Detect which cell encompasses the target text, then output its [x, y] center coordinate. 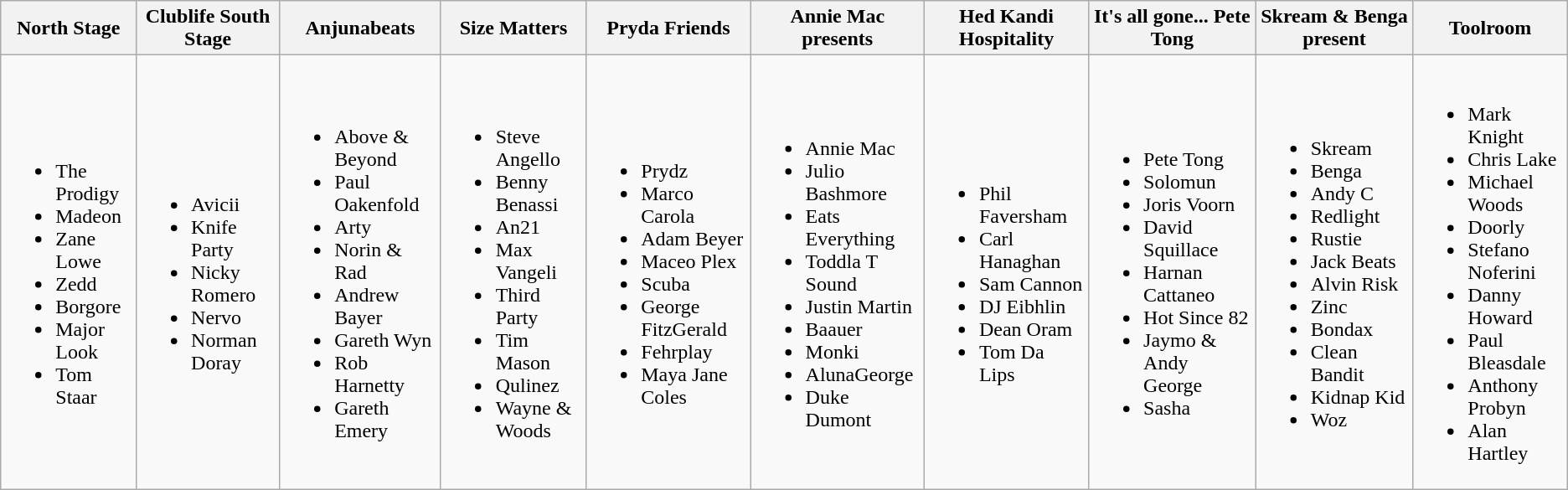
Annie MacJulio BashmoreEats EverythingToddla T SoundJustin MartinBaauerMonkiAlunaGeorgeDuke Dumont [838, 272]
Clublife South Stage [208, 28]
Mark KnightChris LakeMichael WoodsDoorlyStefano NoferiniDanny HowardPaul BleasdaleAnthony ProbynAlan Hartley [1490, 272]
Pryda Friends [668, 28]
Annie Mac presents [838, 28]
Hed Kandi Hospitality [1006, 28]
AviciiKnife PartyNicky RomeroNervoNorman Doray [208, 272]
Steve AngelloBenny BenassiAn21Max VangeliThird PartyTim MasonQulinezWayne & Woods [513, 272]
Toolroom [1490, 28]
North Stage [69, 28]
Above & BeyondPaul OakenfoldArtyNorin & RadAndrew BayerGareth WynRob HarnettyGareth Emery [360, 272]
Skream & Benga present [1334, 28]
PrydzMarco CarolaAdam BeyerMaceo PlexScubaGeorge FitzGeraldFehrplayMaya Jane Coles [668, 272]
It's all gone... Pete Tong [1173, 28]
Pete TongSolomunJoris VoornDavid SquillaceHarnan CattaneoHot Since 82Jaymo & Andy GeorgeSasha [1173, 272]
Anjunabeats [360, 28]
Phil FavershamCarl HanaghanSam CannonDJ EibhlinDean OramTom Da Lips [1006, 272]
Size Matters [513, 28]
The ProdigyMadeonZane LoweZeddBorgoreMajor LookTom Staar [69, 272]
SkreamBengaAndy CRedlightRustieJack BeatsAlvin RiskZincBondaxClean BanditKidnap KidWoz [1334, 272]
